Output the [x, y] coordinate of the center of the cell containing the given text.  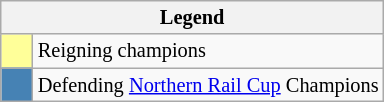
Legend [192, 17]
Defending Northern Rail Cup Champions [208, 85]
Reigning champions [208, 51]
